Provide the (X, Y) coordinate of the cell's center where the given text is located.  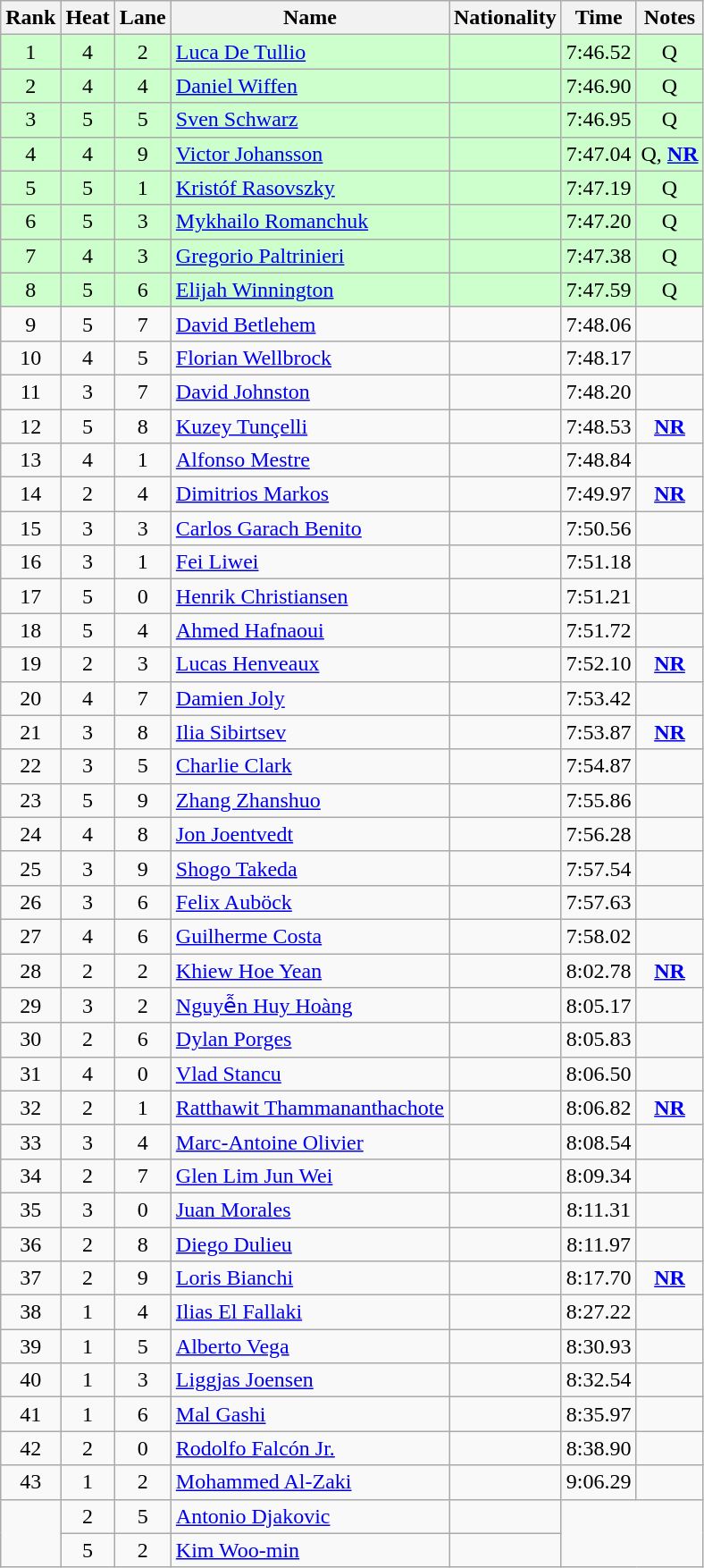
7:49.97 (599, 494)
7:51.72 (599, 630)
Jon Joentvedt (309, 834)
8:06.82 (599, 1108)
8:35.97 (599, 1414)
8:11.31 (599, 1210)
27 (30, 936)
7:56.28 (599, 834)
Shogo Takeda (309, 868)
Lane (143, 18)
Lucas Henveaux (309, 664)
Sven Schwarz (309, 120)
29 (30, 1006)
33 (30, 1142)
15 (30, 528)
7:48.17 (599, 358)
Elijah Winnington (309, 290)
26 (30, 902)
Ratthawit Thammananthachote (309, 1108)
12 (30, 426)
Diego Dulieu (309, 1243)
7:47.04 (599, 154)
Time (599, 18)
8:27.22 (599, 1312)
Loris Bianchi (309, 1278)
19 (30, 664)
Mal Gashi (309, 1414)
9:06.29 (599, 1482)
36 (30, 1243)
Nguyễn Huy Hoàng (309, 1006)
8:17.70 (599, 1278)
10 (30, 358)
7:50.56 (599, 528)
Mykhailo Romanchuk (309, 222)
7:48.53 (599, 426)
Damien Joly (309, 698)
7:52.10 (599, 664)
7:48.06 (599, 324)
7:47.38 (599, 256)
Charlie Clark (309, 766)
Alberto Vega (309, 1346)
23 (30, 800)
7:46.52 (599, 52)
Guilherme Costa (309, 936)
David Betlehem (309, 324)
17 (30, 596)
7:46.90 (599, 86)
Victor Johansson (309, 154)
Luca De Tullio (309, 52)
38 (30, 1312)
Heat (88, 18)
34 (30, 1176)
Carlos Garach Benito (309, 528)
7:57.63 (599, 902)
8:06.50 (599, 1074)
Name (309, 18)
Henrik Christiansen (309, 596)
8:30.93 (599, 1346)
Nationality (505, 18)
8:38.90 (599, 1448)
25 (30, 868)
22 (30, 766)
7:51.21 (599, 596)
42 (30, 1448)
Kim Woo-min (309, 1550)
11 (30, 392)
43 (30, 1482)
7:51.18 (599, 562)
8:05.83 (599, 1040)
7:58.02 (599, 936)
David Johnston (309, 392)
Vlad Stancu (309, 1074)
39 (30, 1346)
Juan Morales (309, 1210)
Kuzey Tunçelli (309, 426)
7:48.84 (599, 460)
Antonio Djakovic (309, 1516)
Khiew Hoe Yean (309, 970)
Ahmed Hafnaoui (309, 630)
40 (30, 1380)
Felix Auböck (309, 902)
Fei Liwei (309, 562)
Florian Wellbrock (309, 358)
30 (30, 1040)
Mohammed Al-Zaki (309, 1482)
28 (30, 970)
32 (30, 1108)
8:05.17 (599, 1006)
16 (30, 562)
7:47.19 (599, 188)
20 (30, 698)
Daniel Wiffen (309, 86)
Gregorio Paltrinieri (309, 256)
Kristóf Rasovszky (309, 188)
31 (30, 1074)
Ilia Sibirtsev (309, 732)
7:53.87 (599, 732)
35 (30, 1210)
21 (30, 732)
Q, NR (670, 154)
Notes (670, 18)
Alfonso Mestre (309, 460)
18 (30, 630)
7:54.87 (599, 766)
Dimitrios Markos (309, 494)
Zhang Zhanshuo (309, 800)
7:48.20 (599, 392)
7:55.86 (599, 800)
Ilias El Fallaki (309, 1312)
8:09.34 (599, 1176)
Liggjas Joensen (309, 1380)
7:46.95 (599, 120)
41 (30, 1414)
7:53.42 (599, 698)
8:32.54 (599, 1380)
7:47.20 (599, 222)
8:11.97 (599, 1243)
13 (30, 460)
8:02.78 (599, 970)
Glen Lim Jun Wei (309, 1176)
7:47.59 (599, 290)
14 (30, 494)
8:08.54 (599, 1142)
Marc-Antoine Olivier (309, 1142)
Dylan Porges (309, 1040)
Rodolfo Falcón Jr. (309, 1448)
24 (30, 834)
37 (30, 1278)
Rank (30, 18)
7:57.54 (599, 868)
